Scan for the cell matching the given text and deliver its (x, y) coordinate at center. 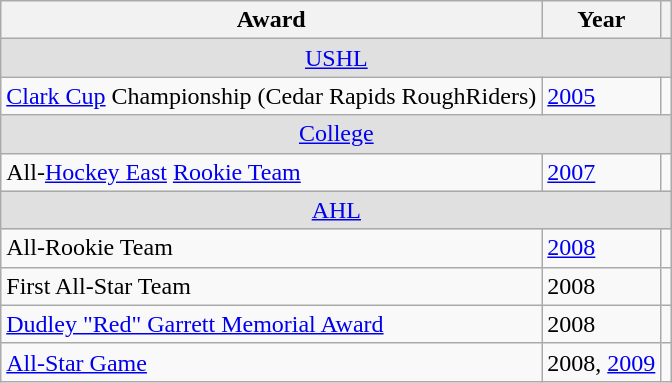
All-Hockey East Rookie Team (272, 172)
College (336, 134)
All-Star Game (272, 362)
All-Rookie Team (272, 248)
Dudley "Red" Garrett Memorial Award (272, 324)
Award (272, 20)
AHL (336, 210)
Clark Cup Championship (Cedar Rapids RoughRiders) (272, 96)
2008, 2009 (602, 362)
Year (602, 20)
2005 (602, 96)
First All-Star Team (272, 286)
USHL (336, 58)
2007 (602, 172)
